Find where the given text appears and provide that cell's center as (X, Y) coordinate. 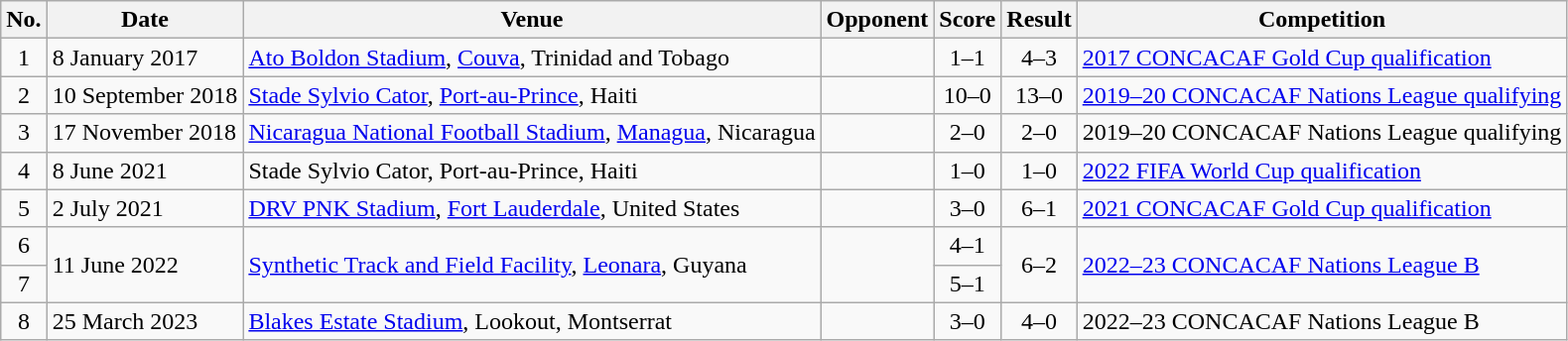
1 (24, 57)
Blakes Estate Stadium, Lookout, Montserrat (532, 321)
6 (24, 246)
4 (24, 170)
2021 CONCACAF Gold Cup qualification (1322, 208)
8 (24, 321)
8 January 2017 (145, 57)
Nicaragua National Football Stadium, Managua, Nicaragua (532, 133)
17 November 2018 (145, 133)
4–3 (1039, 57)
Result (1039, 20)
Ato Boldon Stadium, Couva, Trinidad and Tobago (532, 57)
25 March 2023 (145, 321)
11 June 2022 (145, 265)
2 (24, 95)
6–2 (1039, 265)
Opponent (877, 20)
2 July 2021 (145, 208)
Competition (1322, 20)
2022 FIFA World Cup qualification (1322, 170)
8 June 2021 (145, 170)
3 (24, 133)
Synthetic Track and Field Facility, Leonara, Guyana (532, 265)
6–1 (1039, 208)
DRV PNK Stadium, Fort Lauderdale, United States (532, 208)
Date (145, 20)
Score (968, 20)
5 (24, 208)
5–1 (968, 284)
Venue (532, 20)
10–0 (968, 95)
4–1 (968, 246)
1–1 (968, 57)
4–0 (1039, 321)
13–0 (1039, 95)
No. (24, 20)
7 (24, 284)
10 September 2018 (145, 95)
2017 CONCACAF Gold Cup qualification (1322, 57)
